For the text-containing cell, return its midpoint in (x, y) coordinate format. 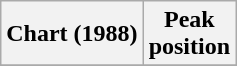
Chart (1988) (72, 34)
Peak position (189, 34)
